Search for the cell housing the specified text and yield its (X, Y) center coordinate. 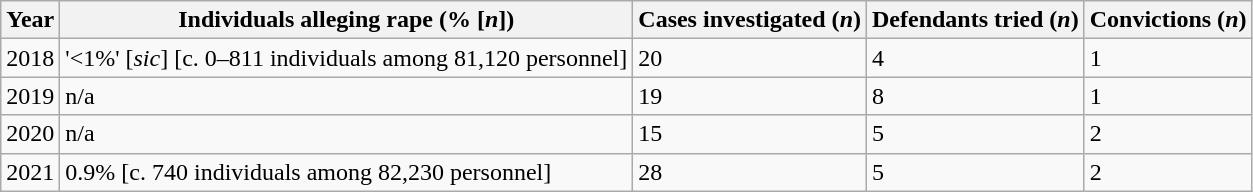
2021 (30, 172)
Year (30, 20)
2020 (30, 134)
4 (976, 58)
Cases investigated (n) (750, 20)
2018 (30, 58)
8 (976, 96)
'<1%' [sic] [c. 0–811 individuals among 81,120 personnel] (346, 58)
2019 (30, 96)
19 (750, 96)
0.9% [c. 740 individuals among 82,230 personnel] (346, 172)
Individuals alleging rape (% [n]) (346, 20)
15 (750, 134)
20 (750, 58)
Convictions (n) (1168, 20)
28 (750, 172)
Defendants tried (n) (976, 20)
